For the text-containing cell, return its midpoint in [x, y] coordinate format. 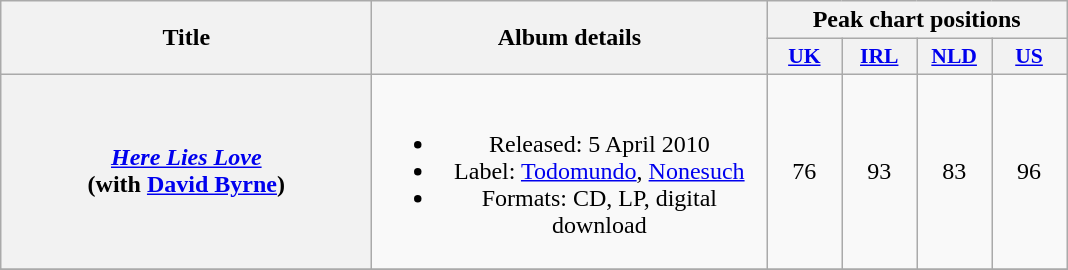
NLD [954, 57]
UK [804, 57]
96 [1030, 171]
IRL [880, 57]
US [1030, 57]
83 [954, 171]
Released: 5 April 2010Label: Todomundo, NonesuchFormats: CD, LP, digital download [570, 171]
93 [880, 171]
Title [186, 38]
76 [804, 171]
Album details [570, 38]
Here Lies Love(with David Byrne) [186, 171]
Peak chart positions [917, 20]
